For the text-containing cell, return its midpoint in (x, y) coordinate format. 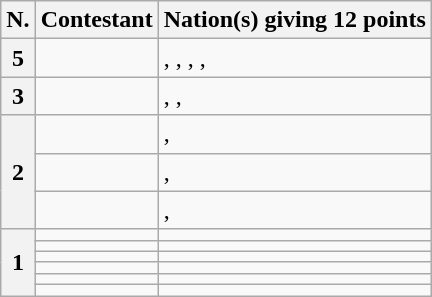
3 (18, 96)
, , (294, 96)
Contestant (96, 20)
N. (18, 20)
2 (18, 172)
, , , , (294, 58)
Nation(s) giving 12 points (294, 20)
1 (18, 262)
5 (18, 58)
